Extract the [X, Y] coordinate from the center of the cell holding the provided text.  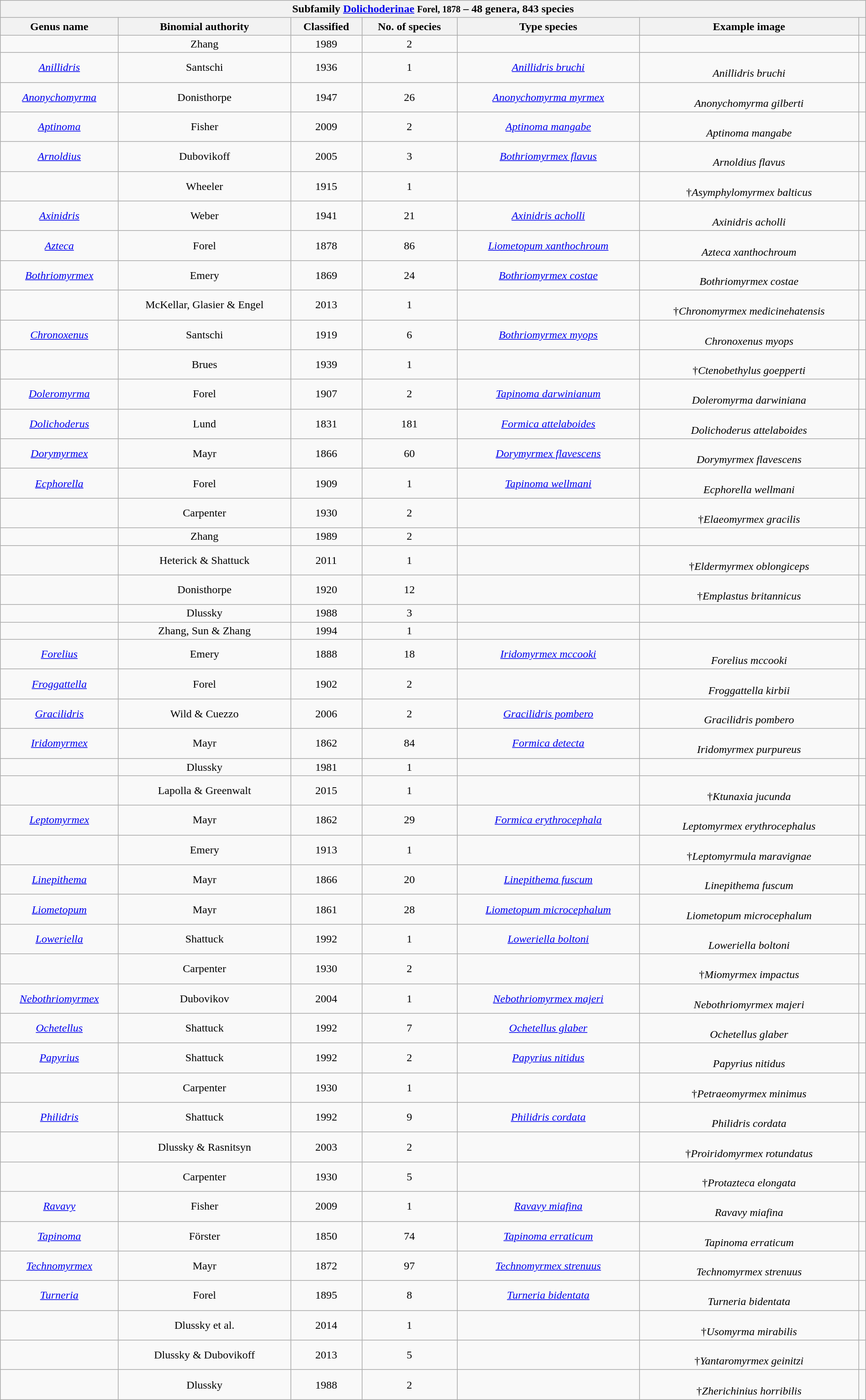
Bothriomyrmex myops [548, 334]
1909 [326, 483]
Lund [205, 424]
Loweriella [59, 939]
26 [409, 97]
60 [409, 454]
1850 [326, 1236]
†Elaeomyrmex gracilis [749, 513]
1907 [326, 395]
Azteca xanthochroum [749, 246]
1861 [326, 910]
Weber [205, 216]
Aptinoma [59, 127]
Formica attelaboides [548, 424]
1919 [326, 334]
Chronoxenus myops [749, 334]
Wheeler [205, 186]
Chronoxenus [59, 334]
9 [409, 1117]
Brues [205, 364]
Iridomyrmex [59, 743]
6 [409, 334]
Tapinoma darwinianum [548, 395]
84 [409, 743]
20 [409, 879]
21 [409, 216]
Förster [205, 1236]
Anonychomyrma [59, 97]
Zhang, Sun & Zhang [205, 631]
Wild & Cuezzo [205, 713]
Dlussky & Rasnitsyn [205, 1147]
Genus name [59, 26]
Liometopum [59, 910]
†Protazteca elongata [749, 1176]
Dolichoderus [59, 424]
Example image [749, 26]
1920 [326, 590]
Dubovikoff [205, 156]
Bothriomyrmex [59, 275]
1895 [326, 1296]
Doleromyrma darwiniana [749, 395]
1888 [326, 654]
Forelius [59, 654]
1947 [326, 97]
Subfamily Dolichoderinae Forel, 1878 – 48 genera, 843 species [433, 9]
Anillidris [59, 68]
181 [409, 424]
1902 [326, 684]
97 [409, 1266]
†Eldermyrmex oblongiceps [749, 560]
Froggattella kirbii [749, 684]
†Emplastus britannicus [749, 590]
86 [409, 246]
†Ktunaxia jucunda [749, 791]
Gracilidris [59, 713]
†Petraeomyrmex minimus [749, 1088]
Dubovikov [205, 998]
Froggattella [59, 684]
8 [409, 1296]
Ecphorella [59, 483]
2015 [326, 791]
Arnoldius flavus [749, 156]
Philidris [59, 1117]
Linepithema [59, 879]
Anonychomyrma myrmex [548, 97]
Type species [548, 26]
2014 [326, 1325]
Ravavy [59, 1206]
Dlussky & Dubovikoff [205, 1355]
Leptomyrmex erythrocephalus [749, 820]
Heterick & Shattuck [205, 560]
McKellar, Glasier & Engel [205, 305]
1981 [326, 767]
74 [409, 1236]
2006 [326, 713]
Iridomyrmex mccooki [548, 654]
Axinidris [59, 216]
1878 [326, 246]
†Asymphylomyrmex balticus [749, 186]
1941 [326, 216]
Dlussky et al. [205, 1325]
1869 [326, 275]
Iridomyrmex purpureus [749, 743]
Papyrius [59, 1058]
Lapolla & Greenwalt [205, 791]
Binomial authority [205, 26]
Leptomyrmex [59, 820]
Liometopum xanthochroum [548, 246]
1936 [326, 68]
Turneria [59, 1296]
1994 [326, 631]
2004 [326, 998]
†Chronomyrmex medicinehatensis [749, 305]
Forelius mccooki [749, 654]
2011 [326, 560]
1939 [326, 364]
Dorymyrmex [59, 454]
†Usomyrma mirabilis [749, 1325]
Bothriomyrmex flavus [548, 156]
†Yantaromyrmex geinitzi [749, 1355]
No. of species [409, 26]
2005 [326, 156]
Technomyrmex [59, 1266]
†Ctenobethylus goepperti [749, 364]
Tapinoma wellmani [548, 483]
18 [409, 654]
Dolichoderus attelaboides [749, 424]
Ochetellus [59, 1028]
Doleromyrma [59, 395]
2003 [326, 1147]
29 [409, 820]
28 [409, 910]
Formica detecta [548, 743]
Formica erythrocephala [548, 820]
Nebothriomyrmex [59, 998]
Classified [326, 26]
Arnoldius [59, 156]
1872 [326, 1266]
7 [409, 1028]
Anonychomyrma gilberti [749, 97]
†Zherichinius horribilis [749, 1384]
1915 [326, 186]
Tapinoma [59, 1236]
†Leptomyrmula maravignae [749, 850]
†Miomyrmex impactus [749, 969]
24 [409, 275]
1913 [326, 850]
1831 [326, 424]
†Proiridomyrmex rotundatus [749, 1147]
Azteca [59, 246]
12 [409, 590]
Ecphorella wellmani [749, 483]
